Locate the cell with the specified text and output its (X, Y) center coordinate. 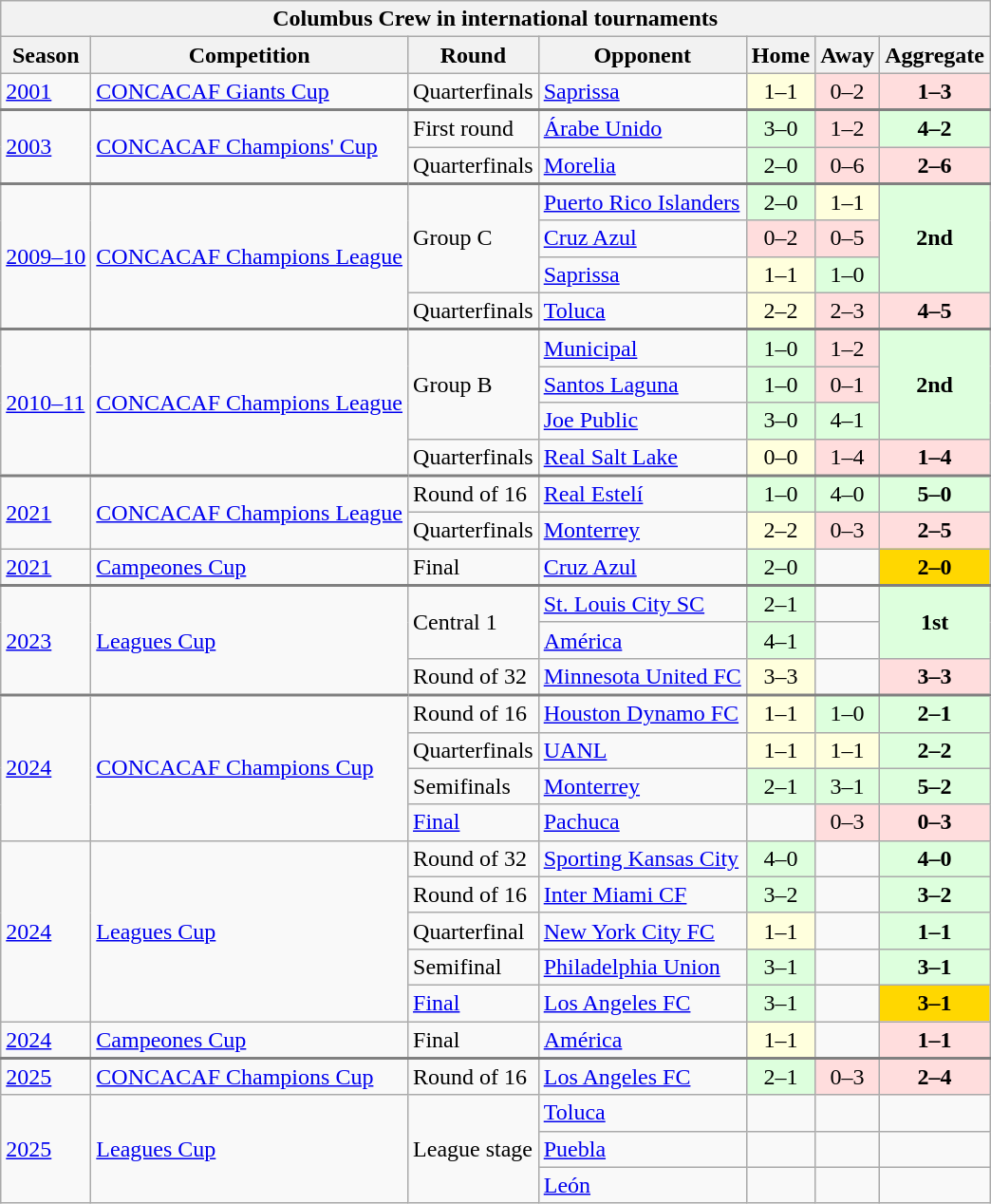
Central 1 (474, 621)
League stage (474, 1149)
Home (780, 55)
0–1 (848, 385)
2009–10 (46, 256)
Columbus Crew in international tournaments (495, 19)
2–5 (935, 531)
CONCACAF Giants Cup (250, 91)
Round (474, 55)
First round (474, 129)
Inter Miami CF (642, 894)
2010–11 (46, 403)
2–3 (848, 311)
León (642, 1185)
2001 (46, 91)
0–0 (780, 458)
Opponent (642, 55)
1st (935, 621)
Philadelphia Union (642, 967)
Minnesota United FC (642, 676)
0–5 (848, 238)
4–5 (935, 311)
0–6 (848, 165)
Aggregate (935, 55)
Competition (250, 55)
New York City FC (642, 931)
Season (46, 55)
Semifinals (474, 786)
UANL (642, 750)
Semifinal (474, 967)
Away (848, 55)
Real Salt Lake (642, 458)
Group C (474, 237)
Municipal (642, 348)
Puebla (642, 1149)
5–0 (935, 494)
Real Estelí (642, 494)
Houston Dynamo FC (642, 714)
Group B (474, 384)
Joe Public (642, 421)
2023 (46, 640)
2–6 (935, 165)
CONCACAF Champions' Cup (250, 147)
Morelia (642, 165)
Quarterfinal (474, 931)
Puerto Rico Islanders (642, 201)
Pachuca (642, 822)
4–2 (935, 129)
2003 (46, 147)
St. Louis City SC (642, 604)
Sporting Kansas City (642, 858)
2–4 (935, 1077)
1–3 (935, 91)
Santos Laguna (642, 385)
Árabe Unido (642, 129)
5–2 (935, 786)
